Pinpoint the cell where the given text exists, returning its [x, y] midpoint coordinate. 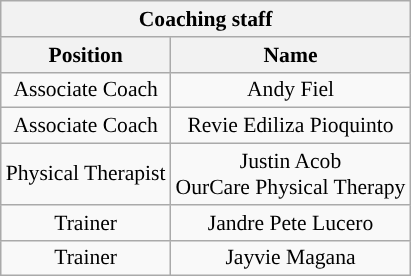
Coaching staff [206, 19]
Andy Fiel [291, 90]
Position [86, 55]
Jandre Pete Lucero [291, 223]
Justin AcobOurCare Physical Therapy [291, 174]
Physical Therapist [86, 174]
Jayvie Magana [291, 258]
Name [291, 55]
Revie Ediliza Pioquinto [291, 126]
